Pinpoint the cell where the given text exists, returning its [X, Y] midpoint coordinate. 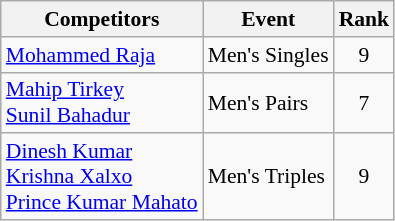
Competitors [102, 19]
7 [364, 102]
Rank [364, 19]
Event [268, 19]
Mahip TirkeySunil Bahadur [102, 102]
Men's Triples [268, 178]
Men's Pairs [268, 102]
Dinesh KumarKrishna XalxoPrince Kumar Mahato [102, 178]
Mohammed Raja [102, 55]
Men's Singles [268, 55]
